Search for the cell housing the specified text and yield its (x, y) center coordinate. 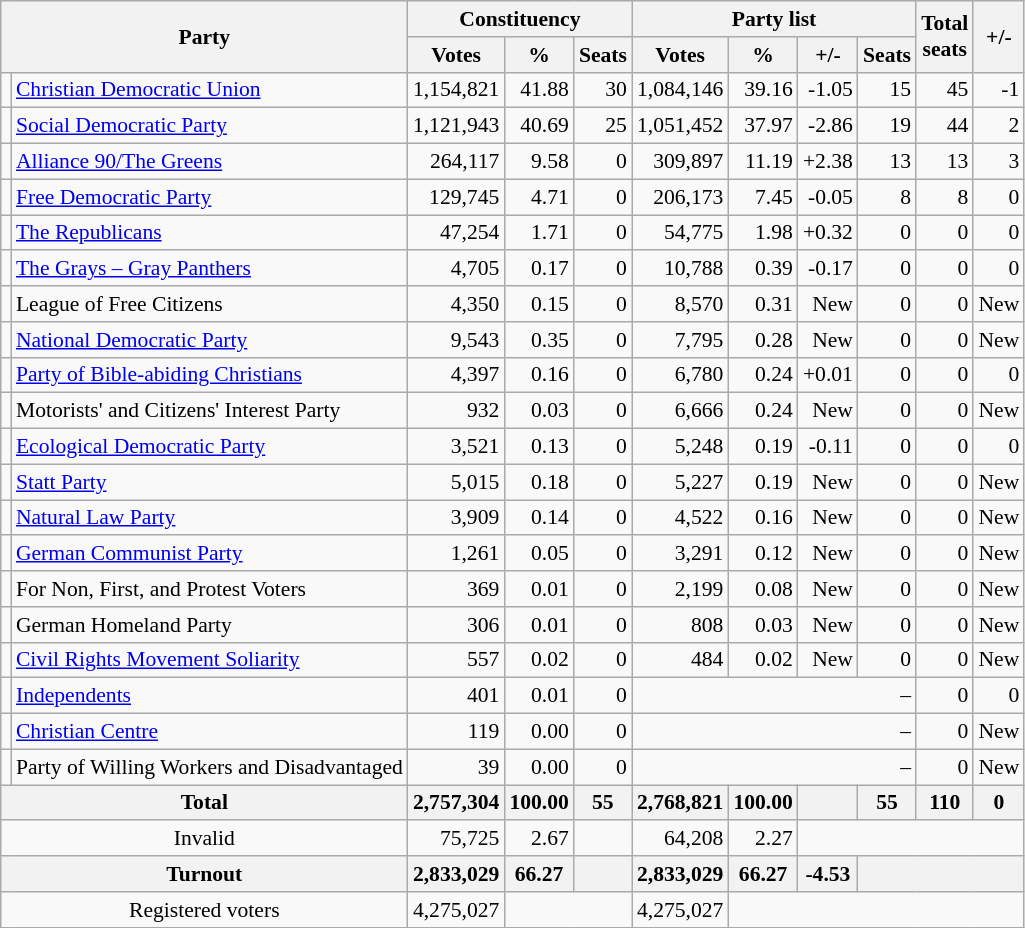
Civil Rights Movement Soliarity (210, 660)
306 (456, 625)
6,666 (680, 411)
7,795 (680, 340)
3,521 (456, 447)
Social Democratic Party (210, 126)
Party of Bible-abiding Christians (210, 375)
4.71 (538, 197)
+0.01 (828, 375)
-2.86 (828, 126)
30 (603, 90)
10,788 (680, 269)
7.45 (762, 197)
4,397 (456, 375)
+0.32 (828, 233)
For Non, First, and Protest Voters (210, 589)
-0.05 (828, 197)
Ecological Democratic Party (210, 447)
808 (680, 625)
8,570 (680, 304)
-1.05 (828, 90)
0.14 (538, 518)
309,897 (680, 162)
110 (944, 803)
2,199 (680, 589)
0.31 (762, 304)
5,227 (680, 482)
Party (204, 36)
39.16 (762, 90)
Natural Law Party (210, 518)
9.58 (538, 162)
Constituency (520, 19)
Statt Party (210, 482)
19 (887, 126)
206,173 (680, 197)
-0.17 (828, 269)
Total (204, 803)
-1 (998, 90)
2,757,304 (456, 803)
German Homeland Party (210, 625)
Registered voters (204, 910)
39 (456, 767)
9,543 (456, 340)
3 (998, 162)
1.98 (762, 233)
Motorists' and Citizens' Interest Party (210, 411)
Turnout (204, 874)
2.27 (762, 839)
-4.53 (828, 874)
Christian Democratic Union (210, 90)
40.69 (538, 126)
2 (998, 126)
+2.38 (828, 162)
Party list (774, 19)
0.05 (538, 554)
German Communist Party (210, 554)
64,208 (680, 839)
5,248 (680, 447)
1,051,452 (680, 126)
2,768,821 (680, 803)
League of Free Citizens (210, 304)
2.67 (538, 839)
Christian Centre (210, 732)
0.28 (762, 340)
1,121,943 (456, 126)
1.71 (538, 233)
47,254 (456, 233)
75,725 (456, 839)
41.88 (538, 90)
National Democratic Party (210, 340)
0.39 (762, 269)
Totalseats (944, 36)
0.12 (762, 554)
Invalid (204, 839)
37.97 (762, 126)
0.35 (538, 340)
369 (456, 589)
484 (680, 660)
0.18 (538, 482)
557 (456, 660)
4,350 (456, 304)
119 (456, 732)
0.08 (762, 589)
The Republicans (210, 233)
0.13 (538, 447)
6,780 (680, 375)
1,261 (456, 554)
Free Democratic Party (210, 197)
1,084,146 (680, 90)
0.17 (538, 269)
4,522 (680, 518)
3,291 (680, 554)
Party of Willing Workers and Disadvantaged (210, 767)
45 (944, 90)
4,705 (456, 269)
Independents (210, 696)
1,154,821 (456, 90)
44 (944, 126)
The Grays – Gray Panthers (210, 269)
129,745 (456, 197)
11.19 (762, 162)
-0.11 (828, 447)
54,775 (680, 233)
401 (456, 696)
Alliance 90/The Greens (210, 162)
0.15 (538, 304)
3,909 (456, 518)
264,117 (456, 162)
15 (887, 90)
932 (456, 411)
5,015 (456, 482)
25 (603, 126)
